Extract the [x, y] coordinate from the center of the cell holding the provided text.  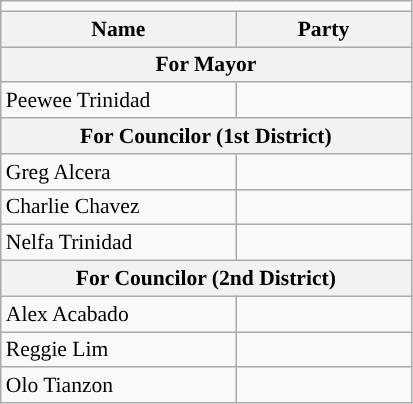
For Mayor [206, 65]
Alex Acabado [118, 314]
Nelfa Trinidad [118, 243]
Reggie Lim [118, 350]
Peewee Trinidad [118, 101]
Name [118, 29]
Charlie Chavez [118, 207]
Greg Alcera [118, 172]
For Councilor (1st District) [206, 136]
For Councilor (2nd District) [206, 279]
Olo Tianzon [118, 386]
Party [324, 29]
